Capture the cell that displays the provided text and extract its (x, y) central coordinate. 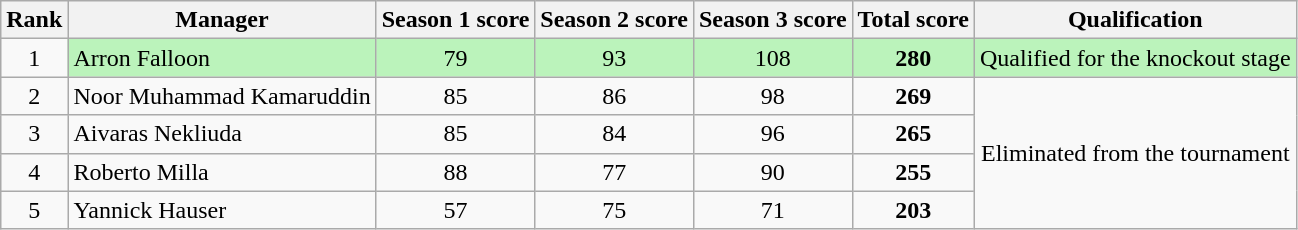
Qualification (1135, 20)
Manager (222, 20)
1 (34, 58)
Season 3 score (772, 20)
108 (772, 58)
3 (34, 134)
269 (913, 96)
84 (614, 134)
255 (913, 172)
Aivaras Nekliuda (222, 134)
Arron Falloon (222, 58)
280 (913, 58)
2 (34, 96)
98 (772, 96)
86 (614, 96)
77 (614, 172)
Qualified for the knockout stage (1135, 58)
75 (614, 210)
79 (456, 58)
Yannick Hauser (222, 210)
Total score (913, 20)
Season 1 score (456, 20)
Rank (34, 20)
265 (913, 134)
Roberto Milla (222, 172)
Noor Muhammad Kamaruddin (222, 96)
88 (456, 172)
203 (913, 210)
5 (34, 210)
71 (772, 210)
Eliminated from the tournament (1135, 153)
93 (614, 58)
Season 2 score (614, 20)
96 (772, 134)
90 (772, 172)
4 (34, 172)
57 (456, 210)
